Return (X, Y) of the center of cell containing provided text 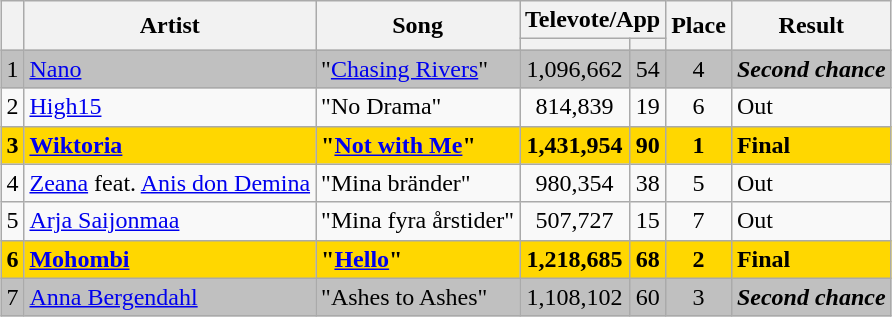
Arja Saijonmaa (170, 221)
60 (648, 297)
Anna Bergendahl (170, 297)
"Mina fyra årstider" (418, 221)
Result (811, 26)
"Not with Me" (418, 145)
"Hello" (418, 259)
507,727 (575, 221)
Nano (170, 69)
38 (648, 183)
1,218,685 (575, 259)
15 (648, 221)
"Ashes to Ashes" (418, 297)
"Mina bränder" (418, 183)
Televote/App (593, 20)
Song (418, 26)
"Chasing Rivers" (418, 69)
Mohombi (170, 259)
Artist (170, 26)
1,096,662 (575, 69)
1,431,954 (575, 145)
1,108,102 (575, 297)
980,354 (575, 183)
Wiktoria (170, 145)
54 (648, 69)
High15 (170, 107)
90 (648, 145)
68 (648, 259)
Zeana feat. Anis don Demina (170, 183)
814,839 (575, 107)
"No Drama" (418, 107)
19 (648, 107)
Place (699, 26)
